Find where the given text appears and provide that cell's center as (x, y) coordinate. 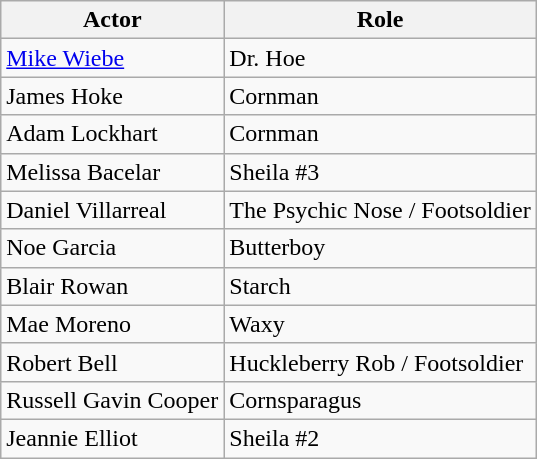
James Hoke (112, 96)
Noe Garcia (112, 248)
Role (380, 20)
Russell Gavin Cooper (112, 400)
The Psychic Nose / Footsoldier (380, 210)
Starch (380, 286)
Actor (112, 20)
Sheila #3 (380, 172)
Melissa Bacelar (112, 172)
Dr. Hoe (380, 58)
Daniel Villarreal (112, 210)
Mike Wiebe (112, 58)
Adam Lockhart (112, 134)
Butterboy (380, 248)
Robert Bell (112, 362)
Waxy (380, 324)
Blair Rowan (112, 286)
Cornsparagus (380, 400)
Jeannie Elliot (112, 438)
Huckleberry Rob / Footsoldier (380, 362)
Mae Moreno (112, 324)
Sheila #2 (380, 438)
